Output the (x, y) coordinate of the center of the cell containing the given text.  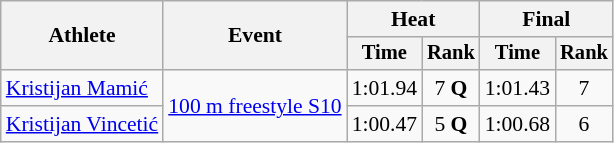
7 Q (451, 88)
Final (546, 19)
6 (584, 124)
Kristijan Mamić (82, 88)
Heat (414, 19)
Kristijan Vincetić (82, 124)
1:00.47 (384, 124)
7 (584, 88)
Athlete (82, 36)
5 Q (451, 124)
Event (254, 36)
1:01.94 (384, 88)
100 m freestyle S10 (254, 106)
1:00.68 (518, 124)
1:01.43 (518, 88)
